Find where the given text appears and provide that cell's center as [X, Y] coordinate. 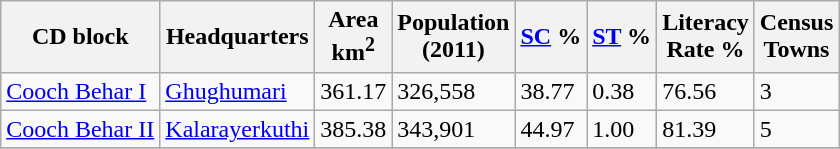
326,558 [454, 91]
ST % [622, 37]
3 [796, 91]
76.56 [706, 91]
Kalarayerkuthi [238, 129]
Cooch Behar I [80, 91]
Areakm2 [354, 37]
Headquarters [238, 37]
Ghughumari [238, 91]
Cooch Behar II [80, 129]
Literacy Rate % [706, 37]
361.17 [354, 91]
81.39 [706, 129]
343,901 [454, 129]
38.77 [551, 91]
1.00 [622, 129]
5 [796, 129]
Population(2011) [454, 37]
CD block [80, 37]
0.38 [622, 91]
44.97 [551, 129]
SC % [551, 37]
CensusTowns [796, 37]
385.38 [354, 129]
